Determine the [X, Y] coordinate at the center of the cell enclosing the given text.  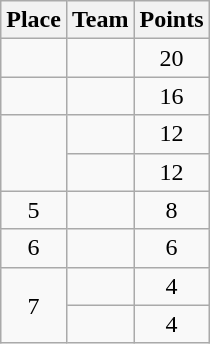
Place [34, 20]
8 [172, 210]
Team [100, 20]
Points [172, 20]
7 [34, 305]
5 [34, 210]
20 [172, 58]
16 [172, 96]
